Return the (x, y) coordinate for the center point of the cell that contains the specified text.  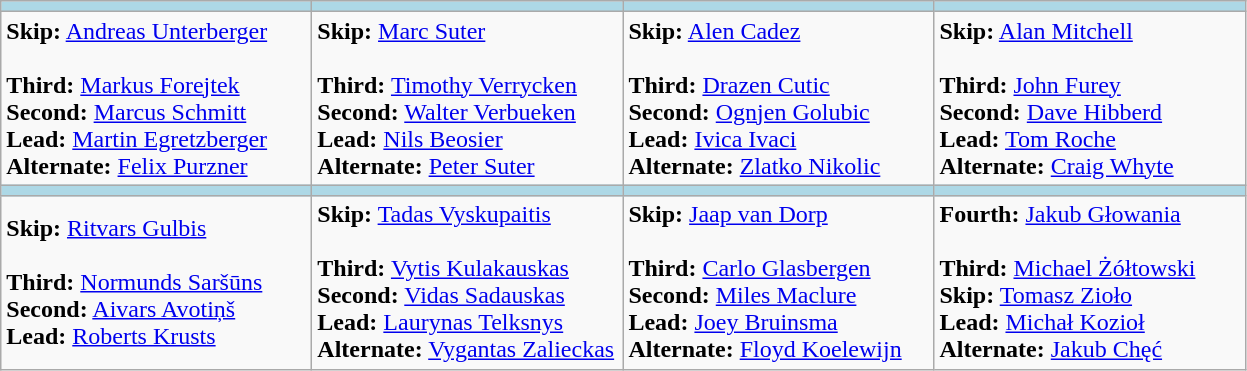
Skip: Marc SuterThird: Timothy Verrycken Second: Walter Verbueken Lead: Nils Beosier Alternate: Peter Suter (468, 98)
Skip: Jaap van DorpThird: Carlo Glasbergen Second: Miles Maclure Lead: Joey Bruinsma Alternate: Floyd Koelewijn (778, 282)
Skip: Tadas VyskupaitisThird: Vytis Kulakauskas Second: Vidas Sadauskas Lead: Laurynas Telksnys Alternate: Vygantas Zalieckas (468, 282)
Skip: Alen CadezThird: Drazen Cutic Second: Ognjen Golubic Lead: Ivica Ivaci Alternate: Zlatko Nikolic (778, 98)
Skip: Alan MitchellThird: John Furey Second: Dave Hibberd Lead: Tom Roche Alternate: Craig Whyte (1090, 98)
Fourth: Jakub GłowaniaThird: Michael Żółtowski Skip: Tomasz Zioło Lead: Michał Kozioł Alternate: Jakub Chęć (1090, 282)
Skip: Andreas UnterbergerThird: Markus Forejtek Second: Marcus Schmitt Lead: Martin Egretzberger Alternate: Felix Purzner (156, 98)
Skip: Ritvars GulbisThird: Normunds Saršūns Second: Aivars Avotiņš Lead: Roberts Krusts (156, 282)
